From the cell containing the given text, extract its center point as (X, Y) coordinate. 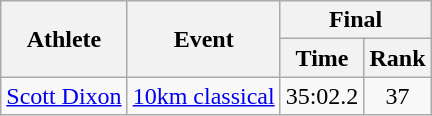
10km classical (204, 96)
Scott Dixon (64, 96)
Event (204, 39)
Time (322, 58)
Athlete (64, 39)
Final (356, 20)
37 (398, 96)
Rank (398, 58)
35:02.2 (322, 96)
